Locate the cell with the specified text and output its [x, y] center coordinate. 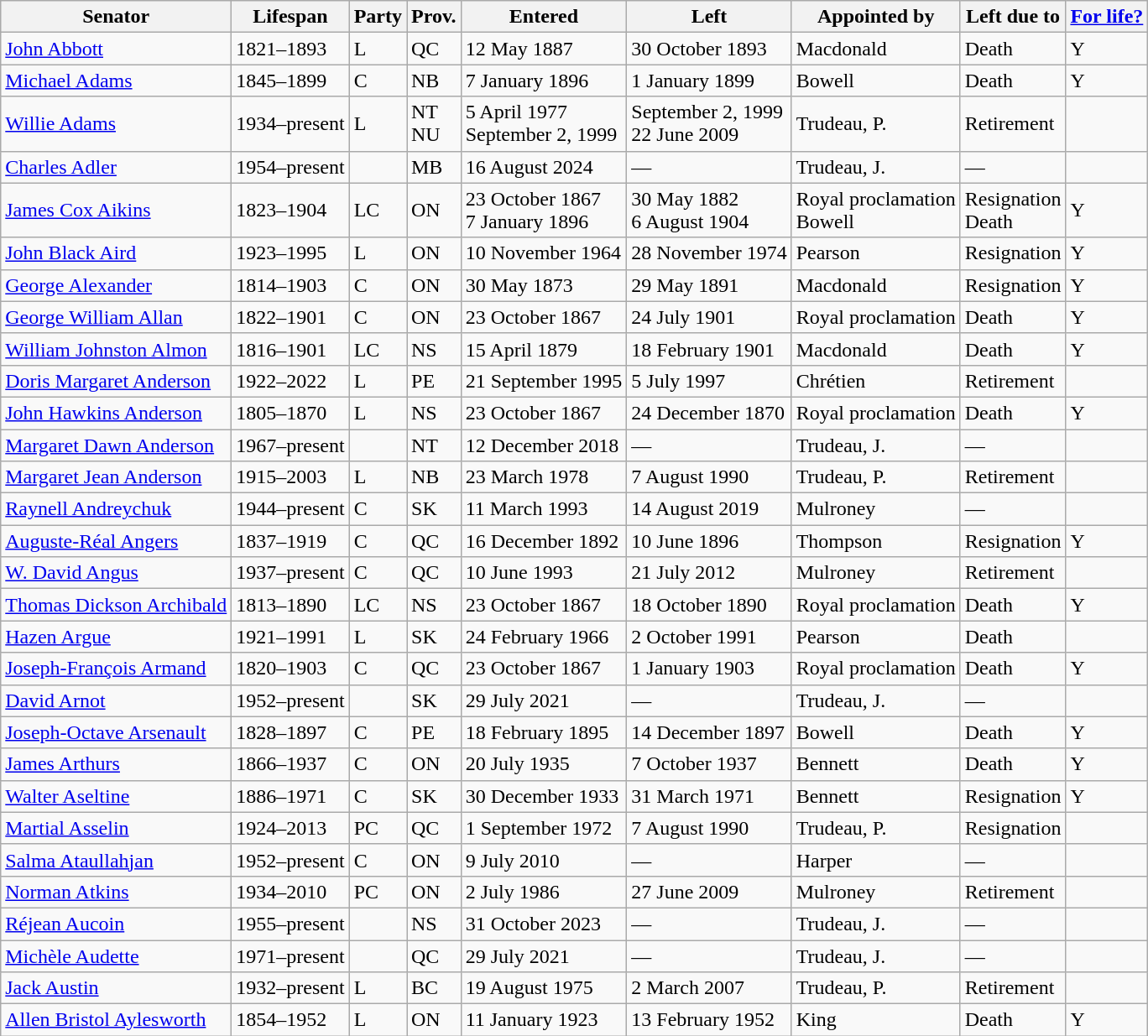
George Alexander [116, 285]
27 June 2009 [709, 892]
1937–present [290, 573]
19 August 1975 [544, 988]
2 July 1986 [544, 892]
Chrétien [876, 381]
1944–present [290, 509]
1814–1903 [290, 285]
Left due to [1013, 17]
1837–1919 [290, 541]
1971–present [290, 955]
John Hawkins Anderson [116, 413]
5 July 1997 [709, 381]
1 January 1899 [709, 81]
30 October 1893 [709, 49]
9 July 2010 [544, 860]
1934–2010 [290, 892]
13 February 1952 [709, 1020]
John Abbott [116, 49]
23 March 1978 [544, 477]
11 March 1993 [544, 509]
18 February 1895 [544, 732]
7 October 1937 [709, 764]
28 November 1974 [709, 253]
1 January 1903 [709, 669]
29 May 1891 [709, 285]
30 December 1933 [544, 796]
Hazen Argue [116, 637]
September 2, 199922 June 2009 [709, 124]
31 March 1971 [709, 796]
James Arthurs [116, 764]
1805–1870 [290, 413]
31 October 2023 [544, 924]
7 January 1896 [544, 81]
For life? [1107, 17]
1922–2022 [290, 381]
Willie Adams [116, 124]
ResignationDeath [1013, 210]
Left [709, 17]
1816–1901 [290, 349]
NT [433, 445]
1915–2003 [290, 477]
30 May 1873 [544, 285]
1934–present [290, 124]
10 November 1964 [544, 253]
2 October 1991 [709, 637]
18 February 1901 [709, 349]
Réjean Aucoin [116, 924]
David Arnot [116, 700]
John Black Aird [116, 253]
Margaret Dawn Anderson [116, 445]
Martial Asselin [116, 828]
NTNU [433, 124]
Michael Adams [116, 81]
William Johnston Almon [116, 349]
King [876, 1020]
Thomas Dickson Archibald [116, 605]
Doris Margaret Anderson [116, 381]
1 September 1972 [544, 828]
Appointed by [876, 17]
2 March 2007 [709, 988]
1822–1901 [290, 317]
12 December 2018 [544, 445]
1967–present [290, 445]
Jack Austin [116, 988]
15 April 1879 [544, 349]
Thompson [876, 541]
Joseph-François Armand [116, 669]
Prov. [433, 17]
1813–1890 [290, 605]
Auguste-Réal Angers [116, 541]
1823–1904 [290, 210]
MB [433, 167]
BC [433, 988]
16 August 2024 [544, 167]
24 July 1901 [709, 317]
14 December 1897 [709, 732]
Royal proclamationBowell [876, 210]
5 April 1977September 2, 1999 [544, 124]
14 August 2019 [709, 509]
1886–1971 [290, 796]
11 January 1923 [544, 1020]
10 June 1896 [709, 541]
George William Allan [116, 317]
Party [378, 17]
21 July 2012 [709, 573]
18 October 1890 [709, 605]
Joseph-Octave Arsenault [116, 732]
James Cox Aikins [116, 210]
10 June 1993 [544, 573]
Charles Adler [116, 167]
1932–present [290, 988]
24 December 1870 [709, 413]
16 December 1892 [544, 541]
20 July 1935 [544, 764]
1854–1952 [290, 1020]
Norman Atkins [116, 892]
21 September 1995 [544, 381]
1821–1893 [290, 49]
Salma Ataullahjan [116, 860]
Raynell Andreychuk [116, 509]
24 February 1966 [544, 637]
23 October 18677 January 1896 [544, 210]
Allen Bristol Aylesworth [116, 1020]
1866–1937 [290, 764]
1820–1903 [290, 669]
Senator [116, 17]
12 May 1887 [544, 49]
1955–present [290, 924]
1921–1991 [290, 637]
Michèle Audette [116, 955]
30 May 18826 August 1904 [709, 210]
Margaret Jean Anderson [116, 477]
1845–1899 [290, 81]
Walter Aseltine [116, 796]
1828–1897 [290, 732]
1923–1995 [290, 253]
Lifespan [290, 17]
1954–present [290, 167]
Harper [876, 860]
Entered [544, 17]
1924–2013 [290, 828]
W. David Angus [116, 573]
